Return (X, Y) of the center of cell containing provided text 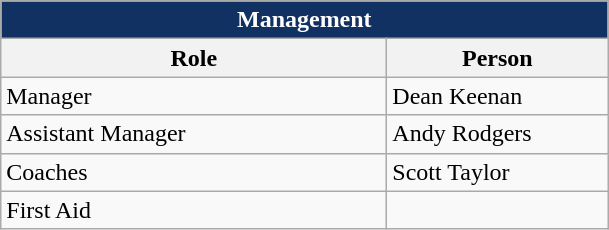
Role (194, 58)
First Aid (194, 210)
Scott Taylor (498, 172)
Coaches (194, 172)
Assistant Manager (194, 134)
Andy Rodgers (498, 134)
Management (304, 20)
Dean Keenan (498, 96)
Person (498, 58)
Manager (194, 96)
